Provide the (x, y) coordinate of the cell's center where the given text is located.  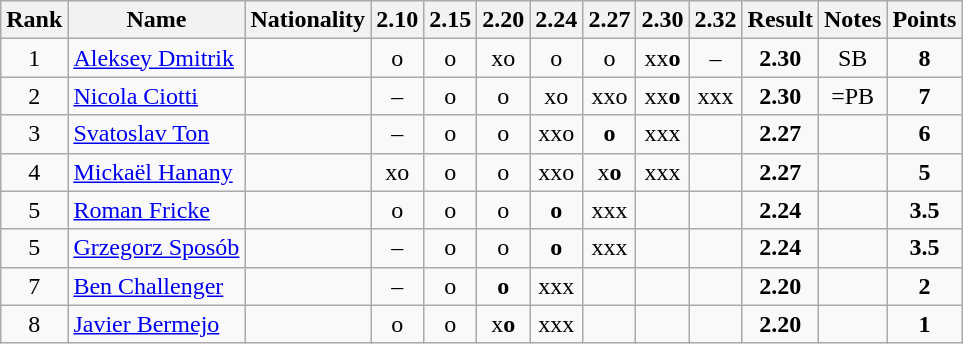
4 (34, 172)
3 (34, 134)
Nationality (308, 20)
6 (924, 134)
Nicola Ciotti (156, 96)
Grzegorz Sposób (156, 248)
2.32 (716, 20)
Svatoslav Ton (156, 134)
Mickaël Hanany (156, 172)
2.15 (450, 20)
Javier Bermejo (156, 324)
Notes (852, 20)
2.10 (398, 20)
Result (780, 20)
=PB (852, 96)
Points (924, 20)
Roman Fricke (156, 210)
Ben Challenger (156, 286)
Name (156, 20)
Aleksey Dmitrik (156, 58)
Rank (34, 20)
SB (852, 58)
